Determine the [X, Y] coordinate at the center of the cell enclosing the given text.  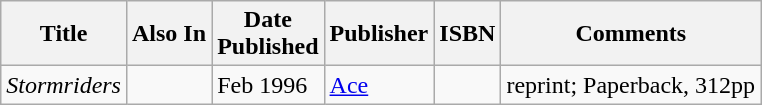
Publisher [379, 34]
Ace [379, 85]
Also In [168, 34]
reprint; Paperback, 312pp [631, 85]
Title [64, 34]
Comments [631, 34]
Feb 1996 [268, 85]
ISBN [468, 34]
DatePublished [268, 34]
Stormriders [64, 85]
